Return [X, Y] of the center of cell containing provided text 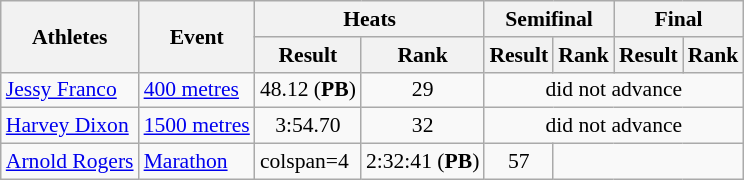
48.12 (PB) [308, 90]
2:32:41 (PB) [422, 162]
57 [518, 162]
Athletes [70, 36]
29 [422, 90]
400 metres [197, 90]
colspan=4 [308, 162]
3:54.70 [308, 126]
Event [197, 36]
32 [422, 126]
Harvey Dixon [70, 126]
1500 metres [197, 126]
Jessy Franco [70, 90]
Final [678, 19]
Heats [370, 19]
Marathon [197, 162]
Semifinal [548, 19]
Arnold Rogers [70, 162]
